Identify which cell holds the provided text, then report its [x, y] central coordinate. 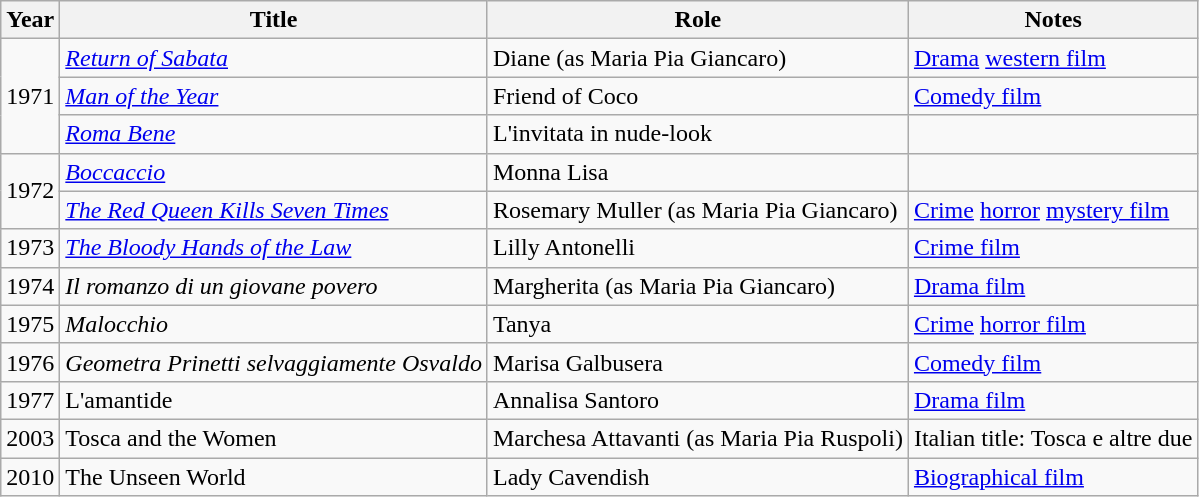
1972 [30, 191]
Boccaccio [274, 172]
Geometra Prinetti selvaggiamente Osvaldo [274, 362]
The Bloody Hands of the Law [274, 248]
Crime horror mystery film [1053, 210]
1977 [30, 400]
Annalisa Santoro [698, 400]
Crime film [1053, 248]
Crime horror film [1053, 324]
Tanya [698, 324]
Marisa Galbusera [698, 362]
1973 [30, 248]
1975 [30, 324]
Friend of Coco [698, 96]
Margherita (as Maria Pia Giancaro) [698, 286]
Drama western film [1053, 58]
Man of the Year [274, 96]
Rosemary Muller (as Maria Pia Giancaro) [698, 210]
Marchesa Attavanti (as Maria Pia Ruspoli) [698, 438]
The Unseen World [274, 477]
Role [698, 20]
1974 [30, 286]
Malocchio [274, 324]
Notes [1053, 20]
Diane (as Maria Pia Giancaro) [698, 58]
Tosca and the Women [274, 438]
Roma Bene [274, 134]
Title [274, 20]
1971 [30, 96]
L'amantide [274, 400]
Return of Sabata [274, 58]
The Red Queen Kills Seven Times [274, 210]
Year [30, 20]
2010 [30, 477]
Il romanzo di un giovane povero [274, 286]
1976 [30, 362]
Monna Lisa [698, 172]
Lady Cavendish [698, 477]
L'invitata in nude-look [698, 134]
Italian title: Tosca e altre due [1053, 438]
Biographical film [1053, 477]
Lilly Antonelli [698, 248]
2003 [30, 438]
